Output the (x, y) coordinate of the center of the cell containing the given text.  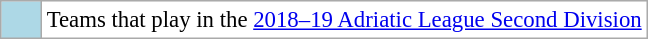
Teams that play in the 2018–19 Adriatic League Second Division (344, 20)
